Find where the given text appears and provide that cell's center as [X, Y] coordinate. 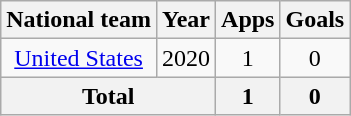
2020 [186, 58]
Total [108, 96]
United States [79, 58]
Apps [248, 20]
National team [79, 20]
Goals [315, 20]
Year [186, 20]
